Identify which cell holds the provided text, then report its (x, y) central coordinate. 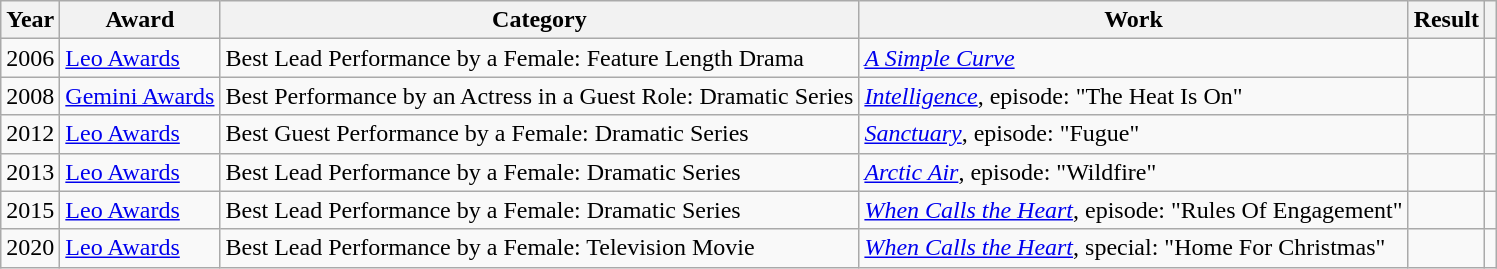
Intelligence, episode: "The Heat Is On" (1134, 96)
When Calls the Heart, episode: "Rules Of Engagement" (1134, 210)
Arctic Air, episode: "Wildfire" (1134, 172)
2012 (30, 134)
Best Lead Performance by a Female: Television Movie (540, 248)
2008 (30, 96)
A Simple Curve (1134, 58)
2015 (30, 210)
Result (1446, 20)
Award (140, 20)
Best Guest Performance by a Female: Dramatic Series (540, 134)
Best Lead Performance by a Female: Feature Length Drama (540, 58)
Work (1134, 20)
2006 (30, 58)
Category (540, 20)
2013 (30, 172)
Best Performance by an Actress in a Guest Role: Dramatic Series (540, 96)
Sanctuary, episode: "Fugue" (1134, 134)
Gemini Awards (140, 96)
When Calls the Heart, special: "Home For Christmas" (1134, 248)
2020 (30, 248)
Year (30, 20)
